Provide the [X, Y] coordinate of the cell's center where the given text is located.  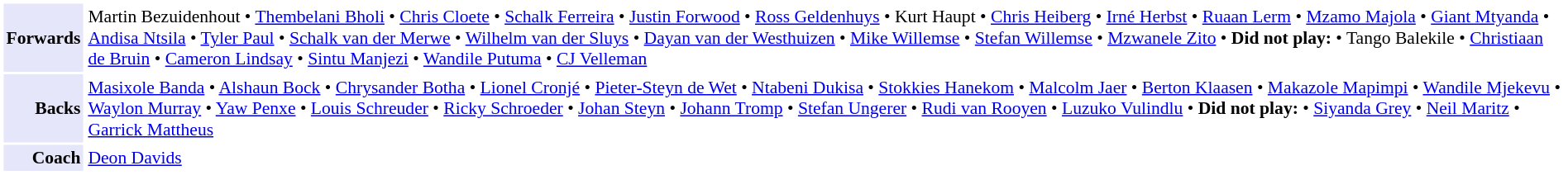
Deon Davids [825, 158]
Coach [43, 158]
Forwards [43, 37]
Backs [43, 108]
